Locate the cell with the specified text and output its (X, Y) center coordinate. 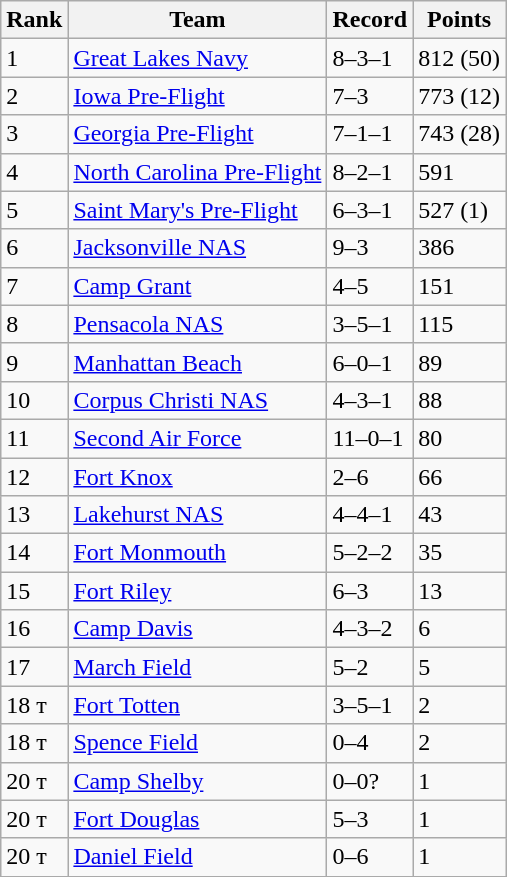
Fort Totten (198, 705)
Great Lakes Navy (198, 58)
17 (34, 667)
66 (460, 477)
Team (198, 20)
743 (28) (460, 134)
11–0–1 (370, 438)
Iowa Pre-Flight (198, 96)
12 (34, 477)
773 (12) (460, 96)
88 (460, 400)
7 (34, 286)
10 (34, 400)
4–3–2 (370, 629)
7–1–1 (370, 134)
Fort Monmouth (198, 553)
8–2–1 (370, 172)
Camp Davis (198, 629)
14 (34, 553)
5–3 (370, 819)
4–5 (370, 286)
Saint Mary's Pre-Flight (198, 210)
80 (460, 438)
March Field (198, 667)
0–0? (370, 781)
11 (34, 438)
812 (50) (460, 58)
Jacksonville NAS (198, 248)
Record (370, 20)
Camp Grant (198, 286)
Lakehurst NAS (198, 515)
0–4 (370, 743)
Camp Shelby (198, 781)
9–3 (370, 248)
Fort Knox (198, 477)
Fort Riley (198, 591)
Pensacola NAS (198, 324)
6–0–1 (370, 362)
15 (34, 591)
Fort Douglas (198, 819)
Rank (34, 20)
386 (460, 248)
89 (460, 362)
2–6 (370, 477)
0–6 (370, 857)
North Carolina Pre-Flight (198, 172)
Spence Field (198, 743)
151 (460, 286)
4–3–1 (370, 400)
8–3–1 (370, 58)
9 (34, 362)
527 (1) (460, 210)
43 (460, 515)
3 (34, 134)
Manhattan Beach (198, 362)
7–3 (370, 96)
591 (460, 172)
115 (460, 324)
6–3 (370, 591)
4–4–1 (370, 515)
Daniel Field (198, 857)
35 (460, 553)
8 (34, 324)
Points (460, 20)
16 (34, 629)
Second Air Force (198, 438)
4 (34, 172)
5–2–2 (370, 553)
6–3–1 (370, 210)
Georgia Pre-Flight (198, 134)
Corpus Christi NAS (198, 400)
5–2 (370, 667)
